Extract the (X, Y) coordinate from the center of the cell holding the provided text.  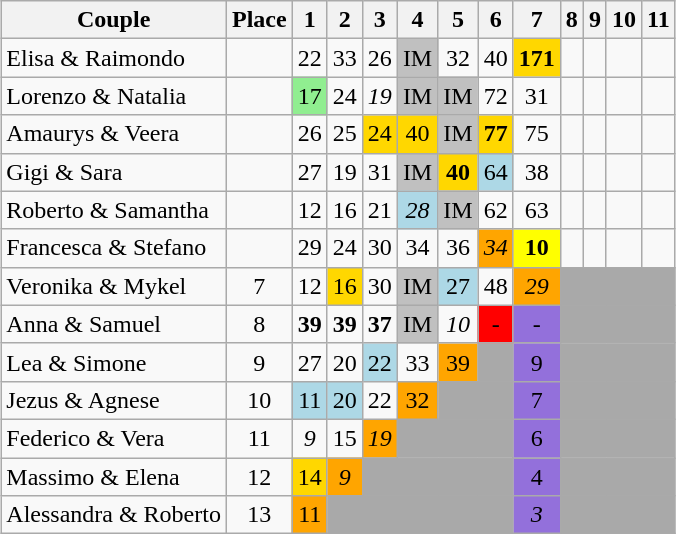
Federico & Vera (114, 438)
62 (496, 210)
Amaurys & Veera (114, 134)
Place (259, 20)
63 (536, 210)
5 (458, 20)
75 (536, 134)
13 (259, 515)
21 (380, 210)
72 (496, 96)
Alessandra & Roberto (114, 515)
1 (310, 20)
17 (310, 96)
48 (496, 286)
2 (344, 20)
38 (536, 172)
37 (380, 324)
36 (458, 248)
Lorenzo & Natalia (114, 96)
Lea & Simone (114, 362)
Francesca & Stefano (114, 248)
28 (417, 210)
Couple (114, 20)
Anna & Samuel (114, 324)
Elisa & Raimondo (114, 58)
64 (496, 172)
Massimo & Elena (114, 477)
14 (310, 477)
25 (344, 134)
171 (536, 58)
77 (496, 134)
15 (344, 438)
Jezus & Agnese (114, 400)
Roberto & Samantha (114, 210)
Gigi & Sara (114, 172)
Veronika & Mykel (114, 286)
